Find where the given text appears and provide that cell's center as [x, y] coordinate. 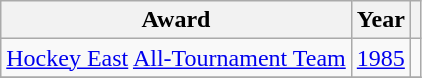
1985 [380, 58]
Hockey East All-Tournament Team [176, 58]
Year [380, 20]
Award [176, 20]
